From the cell containing the given text, extract its center point as [X, Y] coordinate. 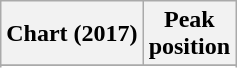
Peak position [189, 34]
Chart (2017) [72, 34]
